Identify which cell holds the provided text, then report its (X, Y) central coordinate. 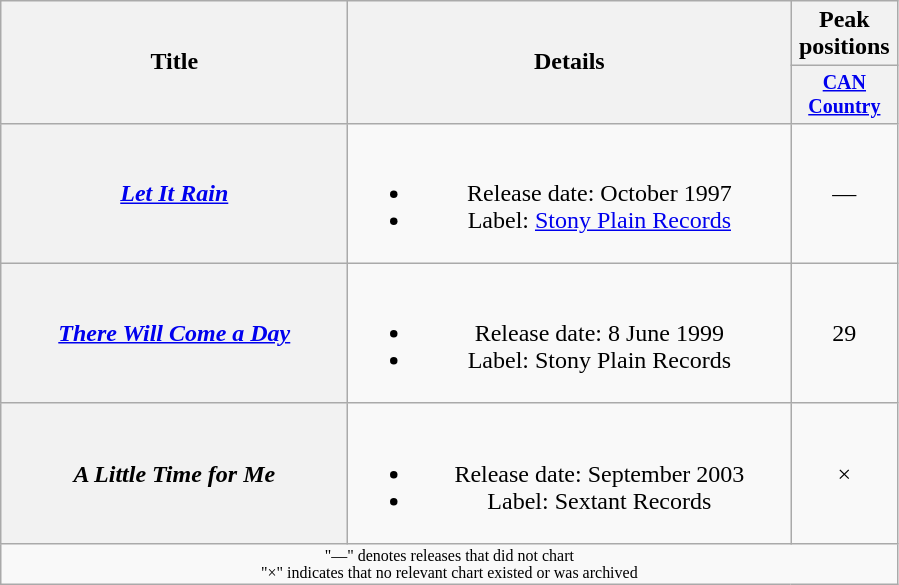
Peak positions (844, 34)
— (844, 193)
Details (570, 62)
CAN Country (844, 94)
Release date: October 1997Label: Stony Plain Records (570, 193)
Release date: September 2003Label: Sextant Records (570, 473)
Let It Rain (174, 193)
× (844, 473)
"—" denotes releases that did not chart"×" indicates that no relevant chart existed or was archived (450, 564)
Release date: 8 June 1999Label: Stony Plain Records (570, 333)
There Will Come a Day (174, 333)
Title (174, 62)
29 (844, 333)
A Little Time for Me (174, 473)
